Pinpoint the cell where the given text exists, returning its [x, y] midpoint coordinate. 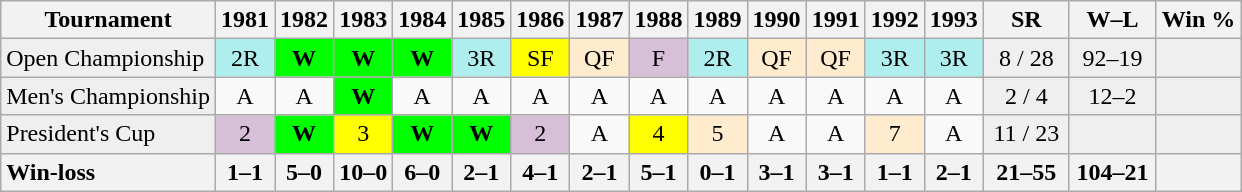
1989 [718, 20]
0–1 [718, 172]
104–21 [1112, 172]
Win-loss [108, 172]
5–0 [304, 172]
1985 [482, 20]
11 / 23 [1026, 134]
1983 [364, 20]
1982 [304, 20]
1991 [836, 20]
1987 [600, 20]
President's Cup [108, 134]
2 / 4 [1026, 96]
Win % [1198, 20]
Men's Championship [108, 96]
10–0 [364, 172]
Open Championship [108, 58]
1981 [244, 20]
W–L [1112, 20]
Tournament [108, 20]
5 [718, 134]
1984 [422, 20]
F [658, 58]
21–55 [1026, 172]
12–2 [1112, 96]
8 / 28 [1026, 58]
6–0 [422, 172]
1993 [954, 20]
SF [540, 58]
1990 [776, 20]
SR [1026, 20]
7 [894, 134]
4 [658, 134]
92–19 [1112, 58]
3 [364, 134]
1986 [540, 20]
1988 [658, 20]
5–1 [658, 172]
1992 [894, 20]
4–1 [540, 172]
